Output the [x, y] coordinate of the center of the cell containing the given text.  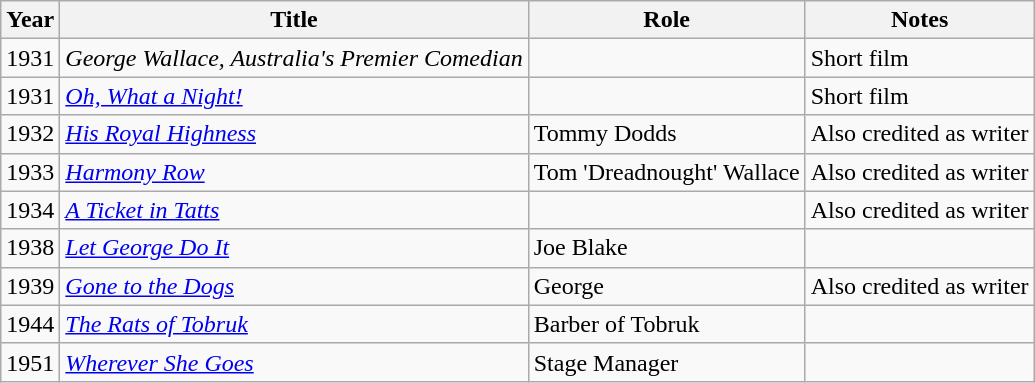
1944 [30, 324]
Harmony Row [294, 172]
Gone to the Dogs [294, 286]
Tommy Dodds [666, 134]
1951 [30, 362]
The Rats of Tobruk [294, 324]
Let George Do It [294, 248]
1932 [30, 134]
Stage Manager [666, 362]
Barber of Tobruk [666, 324]
Notes [920, 20]
1933 [30, 172]
His Royal Highness [294, 134]
A Ticket in Tatts [294, 210]
1938 [30, 248]
Oh, What a Night! [294, 96]
1934 [30, 210]
Title [294, 20]
Wherever She Goes [294, 362]
1939 [30, 286]
Tom 'Dreadnought' Wallace [666, 172]
George Wallace, Australia's Premier Comedian [294, 58]
George [666, 286]
Joe Blake [666, 248]
Role [666, 20]
Year [30, 20]
